Detect which cell encompasses the target text, then output its [x, y] center coordinate. 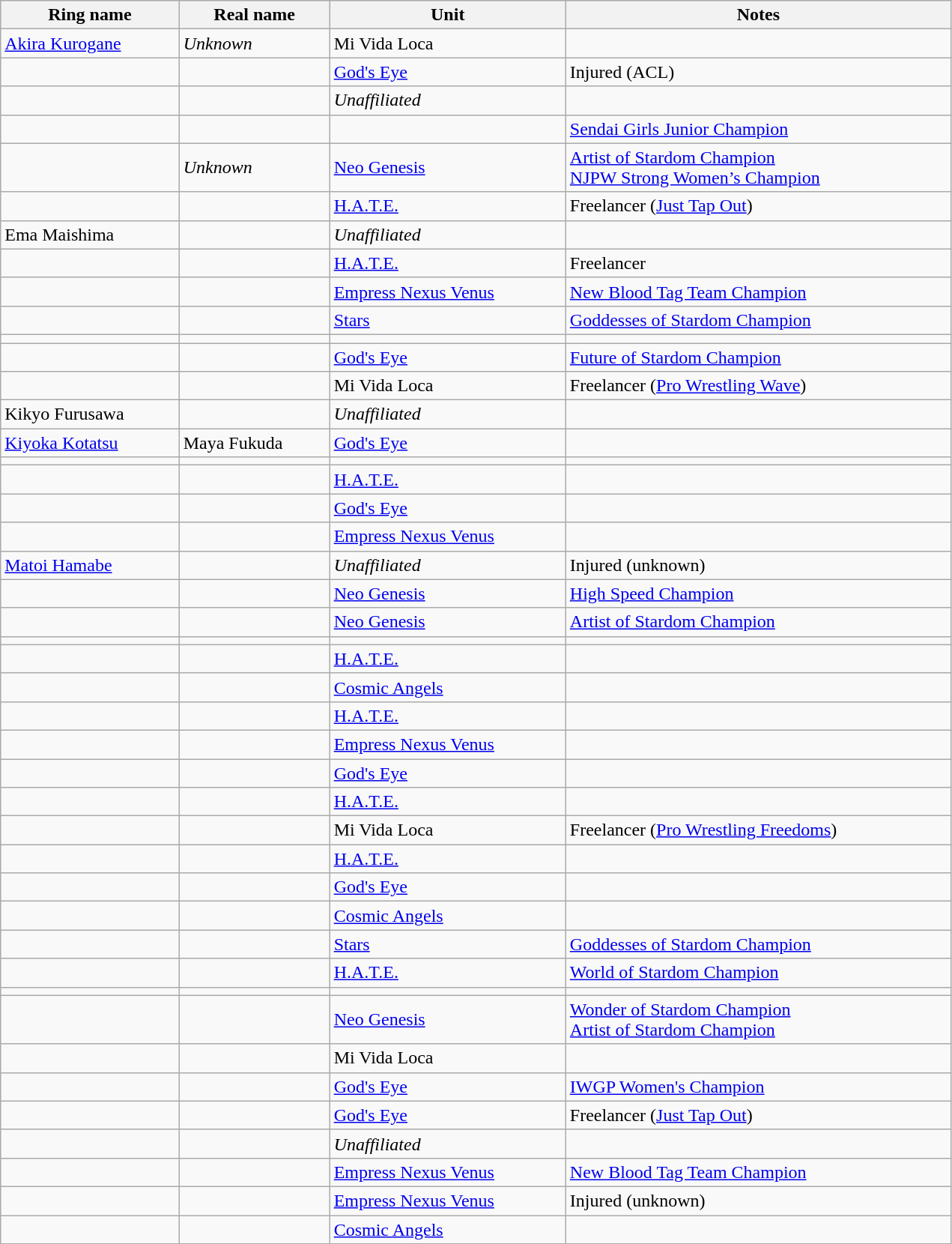
Sendai Girls Junior Champion [758, 129]
Freelancer (Pro Wrestling Freedoms) [758, 830]
Wonder of Stardom ChampionArtist of Stardom Champion [758, 1019]
Notes [758, 15]
Artist of Stardom ChampionNJPW Strong Women’s Champion [758, 168]
Ring name [90, 15]
World of Stardom Champion [758, 973]
Freelancer [758, 263]
High Speed Champion [758, 594]
Freelancer (Pro Wrestling Wave) [758, 386]
Matoi Hamabe [90, 565]
Injured (ACL) [758, 72]
Akira Kurogane [90, 43]
IWGP Women's Champion [758, 1087]
Unit [448, 15]
Maya Fukuda [255, 443]
Ema Maishima [90, 235]
Artist of Stardom Champion [758, 622]
Kikyo Furusawa [90, 414]
Future of Stardom Champion [758, 357]
Kiyoka Kotatsu [90, 443]
Real name [255, 15]
